Find where the given text appears and provide that cell's center as [X, Y] coordinate. 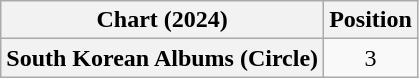
South Korean Albums (Circle) [162, 58]
Position [371, 20]
3 [371, 58]
Chart (2024) [162, 20]
